Scan for the cell matching the given text and deliver its (X, Y) coordinate at center. 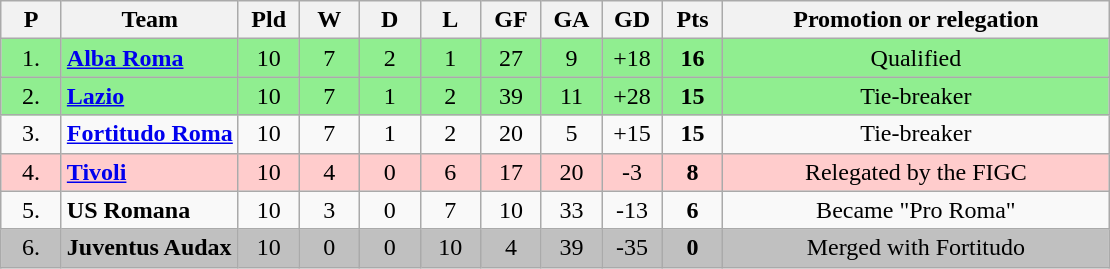
+28 (632, 96)
33 (572, 210)
Qualified (916, 58)
Promotion or relegation (916, 20)
+15 (632, 134)
GF (512, 20)
3 (330, 210)
Alba Roma (150, 58)
4. (32, 172)
5 (572, 134)
Fortitudo Roma (150, 134)
1. (32, 58)
W (330, 20)
-35 (632, 248)
27 (512, 58)
GA (572, 20)
8 (692, 172)
5. (32, 210)
Pld (268, 20)
Juventus Audax (150, 248)
6. (32, 248)
+18 (632, 58)
Tivoli (150, 172)
16 (692, 58)
-3 (632, 172)
17 (512, 172)
Team (150, 20)
US Romana (150, 210)
Pts (692, 20)
L (450, 20)
2. (32, 96)
Became "Pro Roma" (916, 210)
3. (32, 134)
Lazio (150, 96)
9 (572, 58)
GD (632, 20)
Merged with Fortitudo (916, 248)
Relegated by the FIGC (916, 172)
11 (572, 96)
D (390, 20)
-13 (632, 210)
P (32, 20)
